Find where the given text appears and provide that cell's center as [x, y] coordinate. 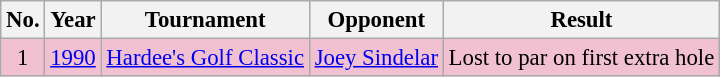
Tournament [205, 20]
Result [581, 20]
Hardee's Golf Classic [205, 58]
Lost to par on first extra hole [581, 58]
1990 [73, 58]
No. [23, 20]
1 [23, 58]
Year [73, 20]
Opponent [376, 20]
Joey Sindelar [376, 58]
